Scan for the cell matching the given text and deliver its [x, y] coordinate at center. 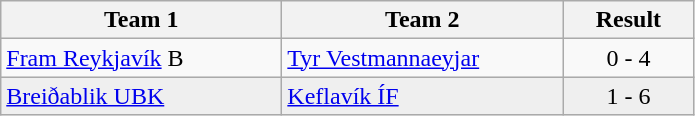
1 - 6 [628, 96]
Tyr Vestmannaeyjar [422, 58]
0 - 4 [628, 58]
Result [628, 20]
Team 1 [142, 20]
Keflavík ÍF [422, 96]
Breiðablik UBK [142, 96]
Fram Reykjavík B [142, 58]
Team 2 [422, 20]
